Output the [x, y] coordinate of the center of the cell containing the given text.  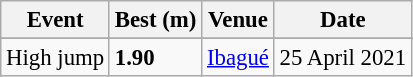
25 April 2021 [342, 58]
Event [56, 20]
Ibagué [238, 58]
Best (m) [155, 20]
1.90 [155, 58]
Venue [238, 20]
High jump [56, 58]
Date [342, 20]
